Detect which cell encompasses the target text, then output its (X, Y) center coordinate. 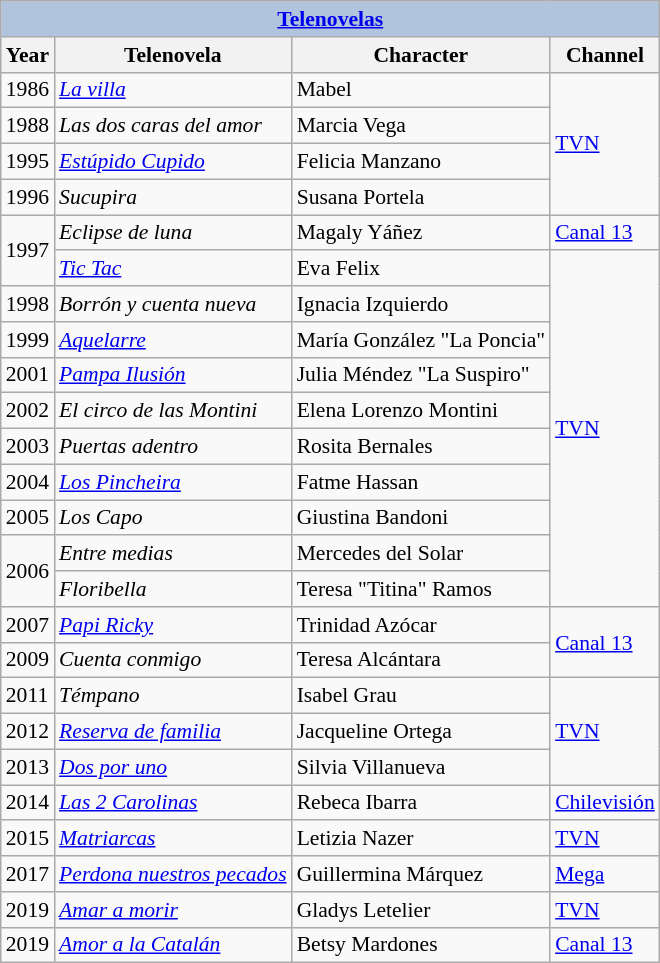
Marcia Vega (421, 126)
Silvia Villanueva (421, 767)
Amor a la Catalán (173, 945)
María González "La Poncia" (421, 340)
Los Capo (173, 518)
La villa (173, 90)
Borrón y cuenta nueva (173, 304)
2006 (28, 572)
Las 2 Carolinas (173, 803)
Julia Méndez "La Suspiro" (421, 375)
Tic Tac (173, 269)
2004 (28, 482)
Sucupira (173, 197)
Fatme Hassan (421, 482)
Telenovela (173, 55)
Estúpido Cupido (173, 162)
Pampa Ilusión (173, 375)
1998 (28, 304)
Giustina Bandoni (421, 518)
Los Pincheira (173, 482)
Year (28, 55)
1996 (28, 197)
Isabel Grau (421, 696)
1999 (28, 340)
Magaly Yáñez (421, 233)
Entre medias (173, 554)
Amar a morir (173, 910)
Betsy Mardones (421, 945)
Témpano (173, 696)
Letizia Nazer (421, 839)
Las dos caras del amor (173, 126)
2015 (28, 839)
Rebeca Ibarra (421, 803)
Ignacia Izquierdo (421, 304)
Papi Ricky (173, 625)
Teresa "Titina" Ramos (421, 589)
Eclipse de luna (173, 233)
Chilevisión (605, 803)
Eva Felix (421, 269)
Rosita Bernales (421, 447)
2003 (28, 447)
1995 (28, 162)
Perdona nuestros pecados (173, 874)
Channel (605, 55)
Cuenta conmigo (173, 660)
2014 (28, 803)
2017 (28, 874)
Floribella (173, 589)
Teresa Alcántara (421, 660)
1997 (28, 250)
Aquelarre (173, 340)
Mega (605, 874)
Trinidad Azócar (421, 625)
2007 (28, 625)
Mercedes del Solar (421, 554)
Telenovelas (330, 19)
1986 (28, 90)
Susana Portela (421, 197)
2009 (28, 660)
2005 (28, 518)
Reserva de familia (173, 732)
2002 (28, 411)
2001 (28, 375)
Jacqueline Ortega (421, 732)
Character (421, 55)
Mabel (421, 90)
El circo de las Montini (173, 411)
1988 (28, 126)
2012 (28, 732)
Puertas adentro (173, 447)
Felicia Manzano (421, 162)
Matriarcas (173, 839)
Elena Lorenzo Montini (421, 411)
Gladys Letelier (421, 910)
Dos por uno (173, 767)
Guillermina Márquez (421, 874)
2013 (28, 767)
2011 (28, 696)
